Scan for the cell matching the given text and deliver its (x, y) coordinate at center. 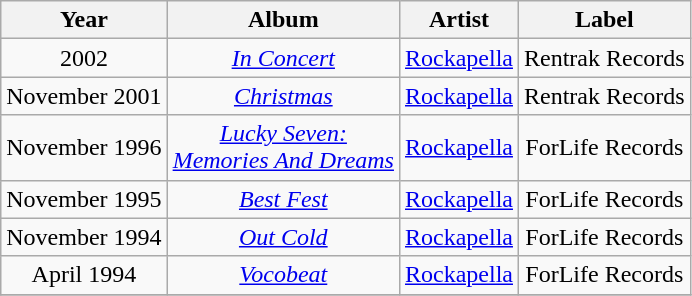
November 1995 (84, 199)
Artist (458, 20)
November 1996 (84, 148)
Christmas (283, 96)
April 1994 (84, 275)
November 1994 (84, 237)
Label (605, 20)
November 2001 (84, 96)
Out Cold (283, 237)
Vocobeat (283, 275)
Best Fest (283, 199)
Album (283, 20)
2002 (84, 58)
Lucky Seven:Memories And Dreams (283, 148)
Year (84, 20)
In Concert (283, 58)
